Provide the (x, y) coordinate of the cell's center where the given text is located.  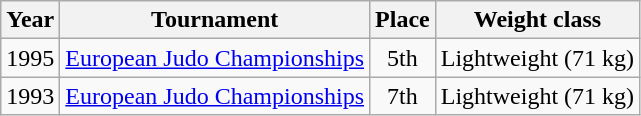
1993 (30, 96)
5th (403, 58)
Tournament (215, 20)
Place (403, 20)
1995 (30, 58)
Year (30, 20)
Weight class (537, 20)
7th (403, 96)
